Return the (x, y) coordinate for the center point of the cell that contains the specified text.  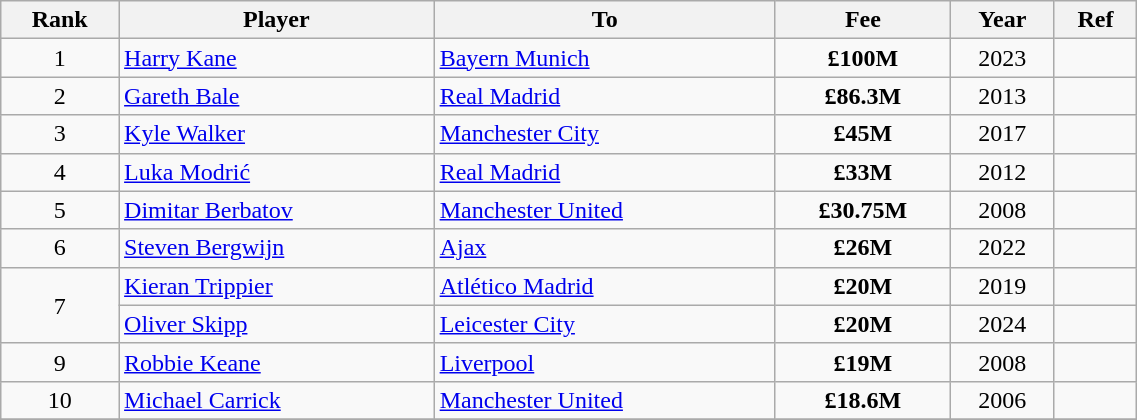
Fee (862, 20)
2024 (1002, 324)
£19M (862, 362)
9 (60, 362)
£33M (862, 172)
£26M (862, 248)
Steven Bergwijn (277, 248)
Luka Modrić (277, 172)
Robbie Keane (277, 362)
3 (60, 134)
Oliver Skipp (277, 324)
4 (60, 172)
7 (60, 305)
Atlético Madrid (604, 286)
Liverpool (604, 362)
£100M (862, 58)
£45M (862, 134)
To (604, 20)
Bayern Munich (604, 58)
Leicester City (604, 324)
Harry Kane (277, 58)
10 (60, 400)
Player (277, 20)
2022 (1002, 248)
2 (60, 96)
£18.6M (862, 400)
Michael Carrick (277, 400)
2013 (1002, 96)
2019 (1002, 286)
6 (60, 248)
2023 (1002, 58)
2017 (1002, 134)
Kieran Trippier (277, 286)
£86.3M (862, 96)
£30.75M (862, 210)
Year (1002, 20)
Kyle Walker (277, 134)
Ajax (604, 248)
2006 (1002, 400)
Gareth Bale (277, 96)
2012 (1002, 172)
Manchester City (604, 134)
1 (60, 58)
Ref (1096, 20)
Rank (60, 20)
5 (60, 210)
Dimitar Berbatov (277, 210)
